Search for the cell housing the specified text and yield its [x, y] center coordinate. 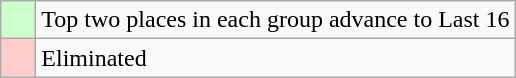
Eliminated [276, 58]
Top two places in each group advance to Last 16 [276, 20]
